Find where the given text appears and provide that cell's center as [X, Y] coordinate. 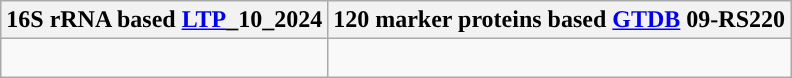
120 marker proteins based GTDB 09-RS220 [560, 20]
16S rRNA based LTP_10_2024 [164, 20]
